Output the (x, y) coordinate of the center of the cell containing the given text.  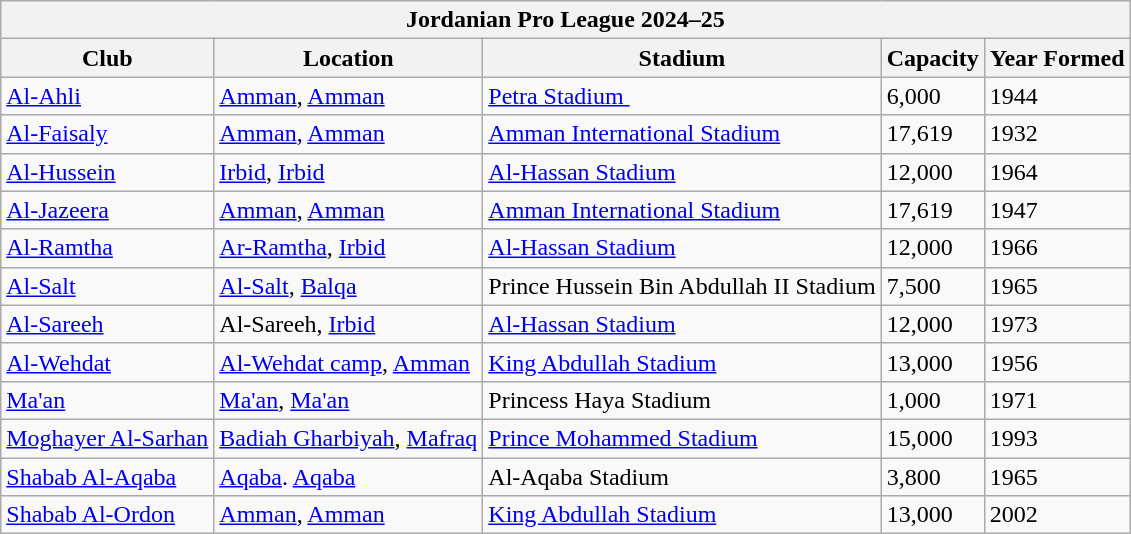
Ar-Ramtha, Irbid (348, 248)
1947 (1057, 210)
1971 (1057, 400)
2002 (1057, 515)
1944 (1057, 96)
Irbid, Irbid (348, 172)
Ma'an (108, 400)
Stadium (682, 58)
Al-Hussein (108, 172)
Al-Wehdat (108, 362)
Al-Jazeera (108, 210)
Al-Salt, Balqa (348, 286)
1,000 (932, 400)
Jordanian Pro League 2024–25 (566, 20)
Location (348, 58)
Badiah Gharbiyah, Mafraq (348, 438)
1932 (1057, 134)
Al-Faisaly (108, 134)
7,500 (932, 286)
Capacity (932, 58)
Ma'an, Ma'an (348, 400)
1956 (1057, 362)
Moghayer Al-Sarhan (108, 438)
3,800 (932, 477)
Petra Stadium (682, 96)
15,000 (932, 438)
1993 (1057, 438)
Al-Salt (108, 286)
1966 (1057, 248)
Prince Mohammed Stadium (682, 438)
Al-Ahli (108, 96)
Shabab Al-Ordon (108, 515)
Prince Hussein Bin Abdullah II Stadium (682, 286)
Al-Aqaba Stadium (682, 477)
1964 (1057, 172)
Al-Wehdat camp, Amman (348, 362)
Year Formed (1057, 58)
Princess Haya Stadium (682, 400)
Al-Sareeh, Irbid (348, 324)
1973 (1057, 324)
6,000 (932, 96)
Al-Sareeh (108, 324)
Shabab Al-Aqaba (108, 477)
Al-Ramtha (108, 248)
Aqaba. Aqaba (348, 477)
Club (108, 58)
